For the text-containing cell, return its midpoint in [x, y] coordinate format. 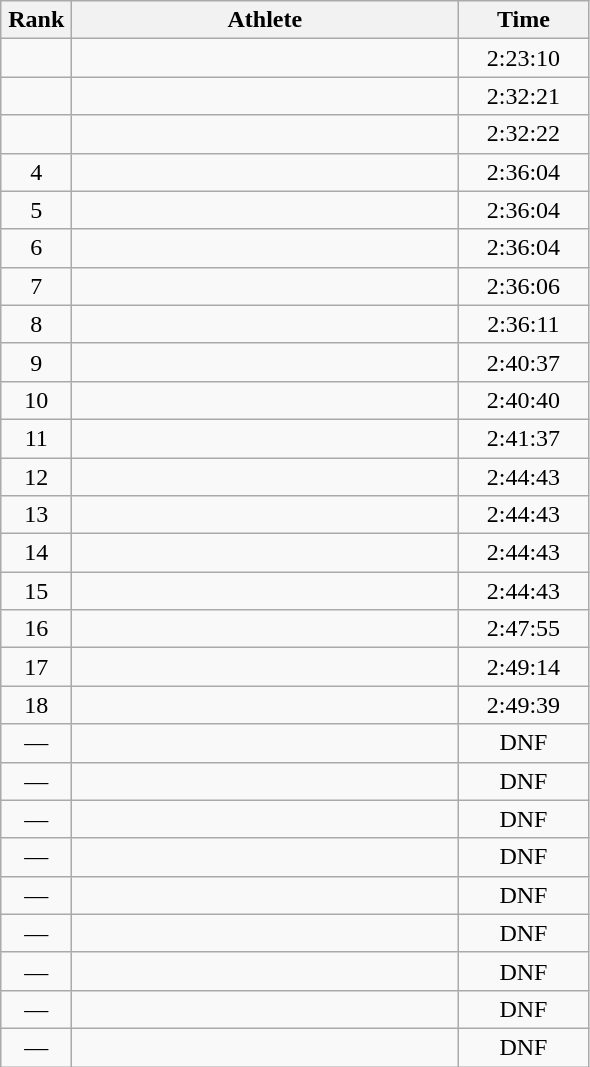
2:36:11 [524, 324]
10 [36, 400]
12 [36, 477]
2:40:37 [524, 362]
5 [36, 210]
18 [36, 705]
15 [36, 591]
2:49:14 [524, 667]
2:36:06 [524, 286]
2:49:39 [524, 705]
9 [36, 362]
2:32:21 [524, 96]
16 [36, 629]
4 [36, 172]
Time [524, 20]
17 [36, 667]
13 [36, 515]
Athlete [265, 20]
7 [36, 286]
2:23:10 [524, 58]
Rank [36, 20]
2:41:37 [524, 438]
14 [36, 553]
2:40:40 [524, 400]
11 [36, 438]
8 [36, 324]
2:32:22 [524, 134]
2:47:55 [524, 629]
6 [36, 248]
